Return [X, Y] of the center of cell containing provided text 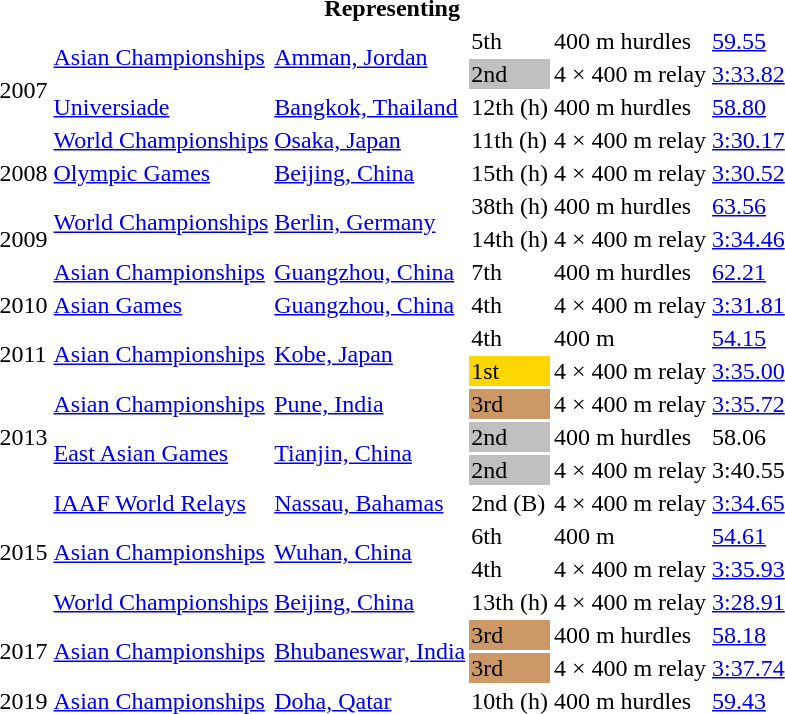
11th (h) [510, 140]
7th [510, 272]
Tianjin, China [370, 454]
12th (h) [510, 107]
15th (h) [510, 173]
6th [510, 536]
Pune, India [370, 404]
Bangkok, Thailand [370, 107]
Olympic Games [161, 173]
13th (h) [510, 602]
14th (h) [510, 239]
Wuhan, China [370, 552]
1st [510, 371]
IAAF World Relays [161, 503]
Nassau, Bahamas [370, 503]
Berlin, Germany [370, 222]
Amman, Jordan [370, 58]
Bhubaneswar, India [370, 652]
Osaka, Japan [370, 140]
East Asian Games [161, 454]
Kobe, Japan [370, 354]
38th (h) [510, 206]
5th [510, 41]
Asian Games [161, 305]
Universiade [161, 107]
2nd (B) [510, 503]
